Return [x, y] of the center of cell containing provided text 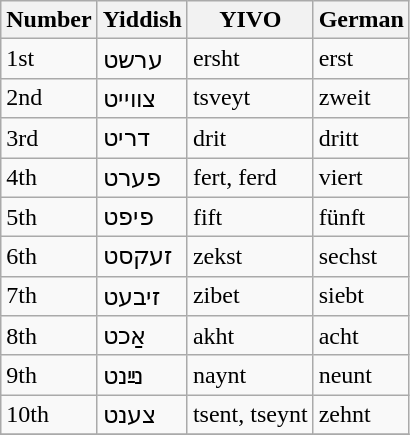
8th [49, 336]
2nd [49, 98]
9th [49, 375]
אַכט [142, 336]
erst [361, 59]
dritt [361, 138]
acht [361, 336]
דריט [142, 138]
4th [49, 178]
10th [49, 415]
YIVO [250, 20]
ערשט [142, 59]
fift [250, 217]
7th [49, 296]
drit [250, 138]
נײַנט [142, 375]
fert, ferd [250, 178]
tsent, tseynt [250, 415]
akht [250, 336]
1st [49, 59]
fünft [361, 217]
צווייט [142, 98]
פיפט [142, 217]
viert [361, 178]
זיבעט [142, 296]
siebt [361, 296]
6th [49, 257]
5th [49, 217]
פערט [142, 178]
German [361, 20]
neunt [361, 375]
zekst [250, 257]
ersht [250, 59]
zibet [250, 296]
3rd [49, 138]
naynt [250, 375]
זעקסט [142, 257]
sechst [361, 257]
Yiddish [142, 20]
צענט [142, 415]
zehnt [361, 415]
tsveyt [250, 98]
Number [49, 20]
zweit [361, 98]
